Search for the cell housing the specified text and yield its [X, Y] center coordinate. 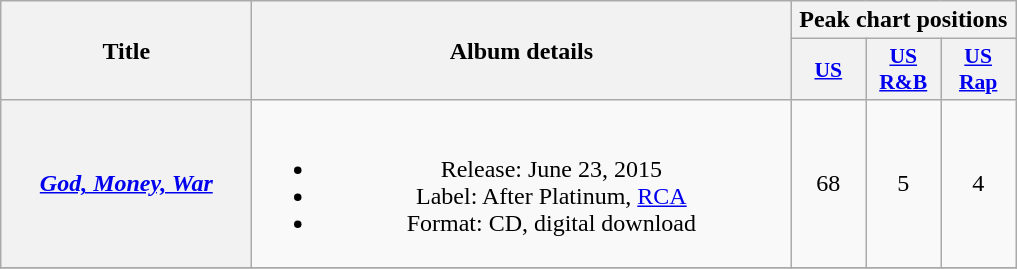
USRap [978, 70]
US R&B [904, 70]
God, Money, War [126, 184]
US [828, 70]
Album details [522, 50]
Peak chart positions [904, 20]
68 [828, 184]
Title [126, 50]
4 [978, 184]
Release: June 23, 2015Label: After Platinum, RCAFormat: CD, digital download [522, 184]
5 [904, 184]
